Return the [X, Y] coordinate for the center point of the cell that contains the specified text.  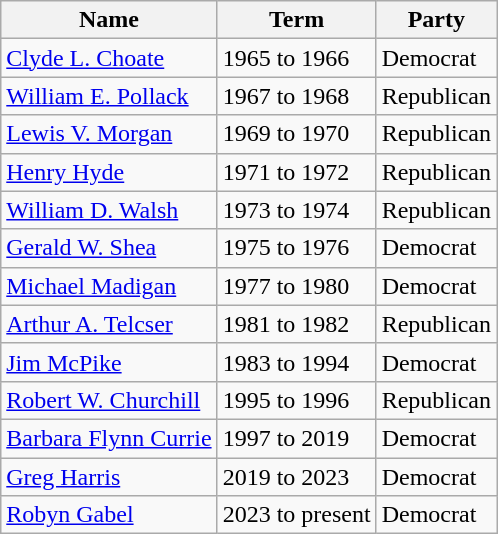
Barbara Flynn Currie [109, 438]
Arthur A. Telcser [109, 324]
1977 to 1980 [296, 286]
1997 to 2019 [296, 438]
Party [436, 20]
1965 to 1966 [296, 58]
1981 to 1982 [296, 324]
1975 to 1976 [296, 248]
William D. Walsh [109, 210]
1969 to 1970 [296, 134]
Henry Hyde [109, 172]
Name [109, 20]
Robert W. Churchill [109, 400]
Gerald W. Shea [109, 248]
Lewis V. Morgan [109, 134]
2023 to present [296, 515]
Jim McPike [109, 362]
1995 to 1996 [296, 400]
1971 to 1972 [296, 172]
Robyn Gabel [109, 515]
Clyde L. Choate [109, 58]
1983 to 1994 [296, 362]
Term [296, 20]
William E. Pollack [109, 96]
2019 to 2023 [296, 477]
1973 to 1974 [296, 210]
1967 to 1968 [296, 96]
Greg Harris [109, 477]
Michael Madigan [109, 286]
